Pinpoint the cell where the given text exists, returning its (x, y) midpoint coordinate. 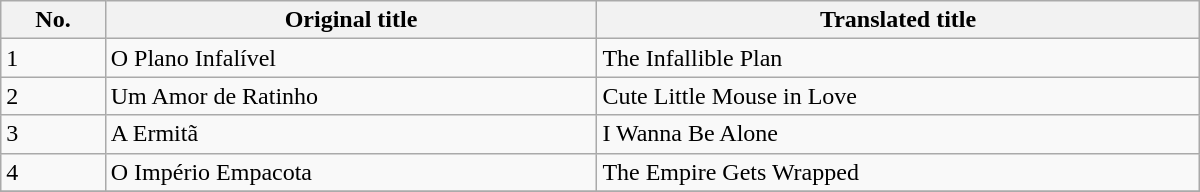
1 (53, 58)
The Infallible Plan (898, 58)
No. (53, 20)
O Plano Infalível (351, 58)
Translated title (898, 20)
Cute Little Mouse in Love (898, 96)
3 (53, 134)
4 (53, 172)
I Wanna Be Alone (898, 134)
Original title (351, 20)
A Ermitã (351, 134)
Um Amor de Ratinho (351, 96)
O Império Empacota (351, 172)
2 (53, 96)
The Empire Gets Wrapped (898, 172)
